Extract the (X, Y) coordinate from the center of the cell holding the provided text.  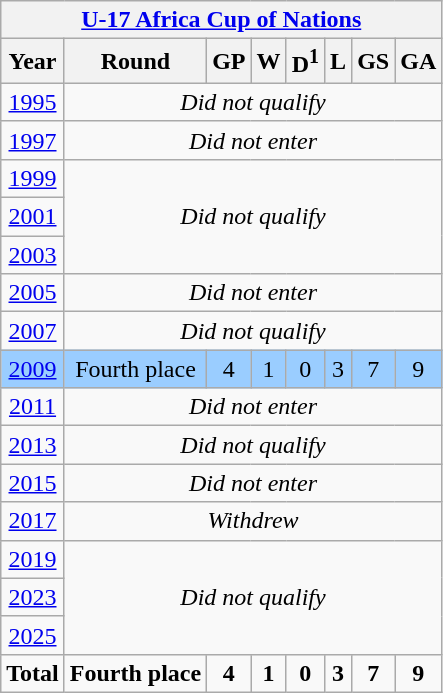
2013 (33, 445)
2015 (33, 483)
L (338, 62)
2017 (33, 521)
Withdrew (252, 521)
1995 (33, 102)
2009 (33, 369)
Year (33, 62)
W (268, 62)
1999 (33, 178)
GS (374, 62)
Total (33, 673)
2011 (33, 407)
Round (135, 62)
2003 (33, 255)
GA (418, 62)
U-17 Africa Cup of Nations (222, 20)
2019 (33, 559)
2025 (33, 635)
1997 (33, 140)
2005 (33, 293)
2007 (33, 331)
GP (229, 62)
2023 (33, 597)
2001 (33, 217)
D1 (305, 62)
